Capture the cell that displays the provided text and extract its (X, Y) central coordinate. 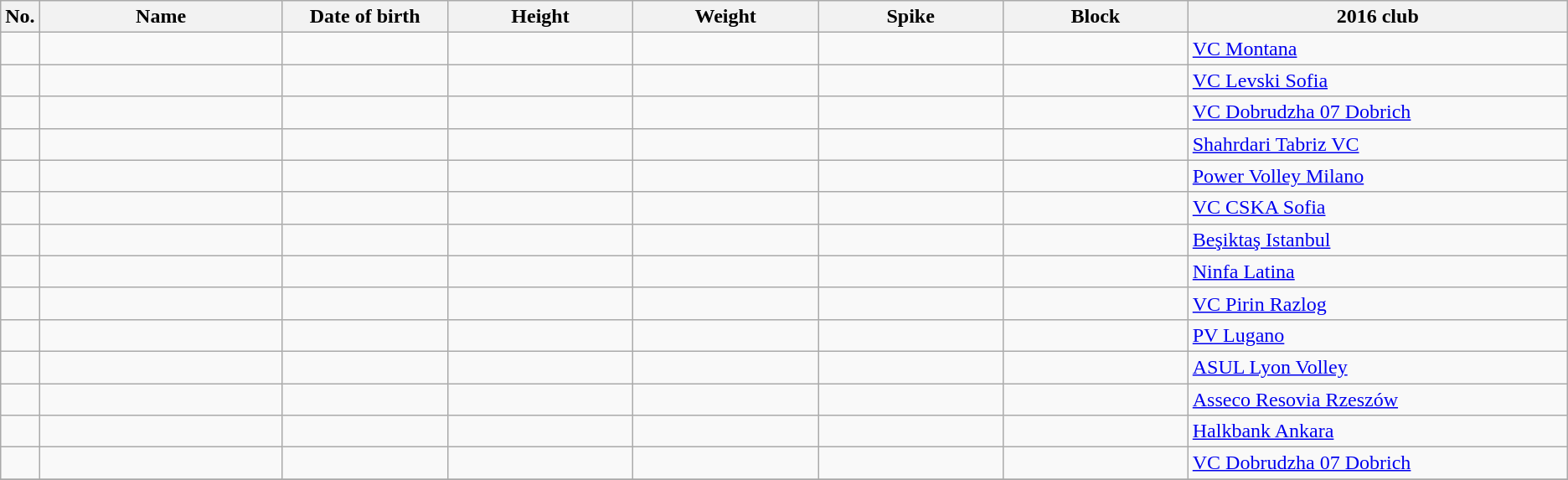
PV Lugano (1377, 335)
VC Pirin Razlog (1377, 303)
Halkbank Ankara (1377, 431)
Asseco Resovia Rzeszów (1377, 400)
ASUL Lyon Volley (1377, 367)
Date of birth (365, 17)
VC Levski Sofia (1377, 80)
Height (539, 17)
Shahrdari Tabriz VC (1377, 144)
Spike (911, 17)
Beşiktaş Istanbul (1377, 240)
2016 club (1377, 17)
Block (1096, 17)
Ninfa Latina (1377, 271)
Name (161, 17)
No. (20, 17)
Power Volley Milano (1377, 176)
VC Montana (1377, 49)
Weight (725, 17)
VC CSKA Sofia (1377, 208)
